Locate the cell with the specified text and output its [x, y] center coordinate. 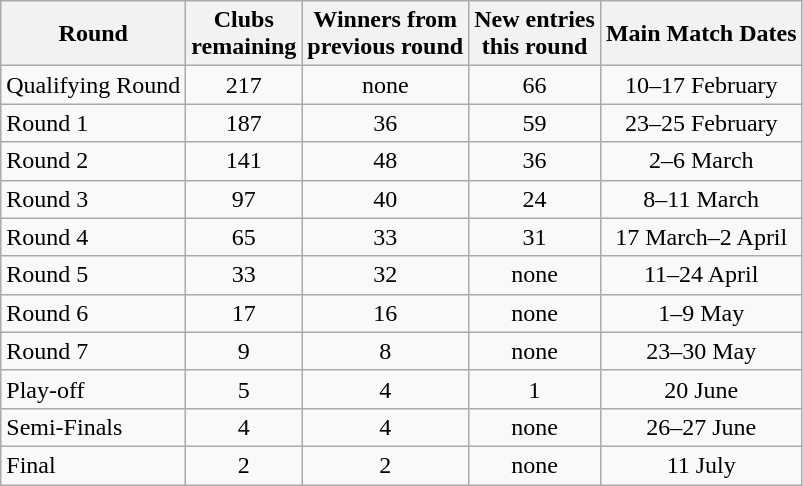
16 [386, 313]
Winners fromprevious round [386, 34]
17 March–2 April [701, 237]
2–6 March [701, 161]
65 [244, 237]
Round 6 [94, 313]
141 [244, 161]
8–11 March [701, 199]
48 [386, 161]
217 [244, 85]
Semi-Finals [94, 427]
Final [94, 465]
Round 7 [94, 351]
23–25 February [701, 123]
10–17 February [701, 85]
Round [94, 34]
31 [535, 237]
Play-off [94, 389]
187 [244, 123]
17 [244, 313]
9 [244, 351]
97 [244, 199]
11–24 April [701, 275]
1 [535, 389]
20 June [701, 389]
40 [386, 199]
66 [535, 85]
5 [244, 389]
Round 3 [94, 199]
Round 5 [94, 275]
8 [386, 351]
Round 2 [94, 161]
New entriesthis round [535, 34]
Main Match Dates [701, 34]
11 July [701, 465]
24 [535, 199]
23–30 May [701, 351]
59 [535, 123]
Round 1 [94, 123]
Qualifying Round [94, 85]
1–9 May [701, 313]
Clubsremaining [244, 34]
32 [386, 275]
Round 4 [94, 237]
26–27 June [701, 427]
